Return (x, y) of the center of cell containing provided text 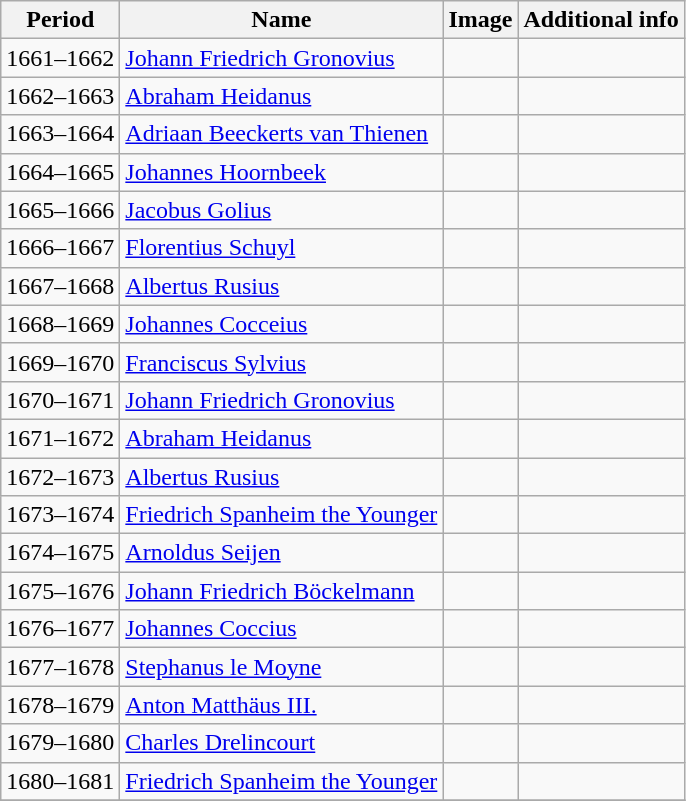
1663–1664 (60, 134)
Period (60, 20)
Jacobus Golius (282, 210)
Charles Drelincourt (282, 743)
Adriaan Beeckerts van Thienen (282, 134)
1667–1668 (60, 286)
1666–1667 (60, 248)
1670–1671 (60, 400)
Anton Matthäus III. (282, 705)
1677–1678 (60, 667)
Arnoldus Seijen (282, 553)
Johannes Cocceius (282, 324)
Florentius Schuyl (282, 248)
Johannes Hoornbeek (282, 172)
Stephanus le Moyne (282, 667)
Johannes Coccius (282, 629)
1673–1674 (60, 515)
Johann Friedrich Böckelmann (282, 591)
Franciscus Sylvius (282, 362)
1679–1680 (60, 743)
1674–1675 (60, 553)
1664–1665 (60, 172)
1676–1677 (60, 629)
1665–1666 (60, 210)
1672–1673 (60, 477)
1680–1681 (60, 781)
1668–1669 (60, 324)
1675–1676 (60, 591)
Additional info (601, 20)
Image (480, 20)
Name (282, 20)
1669–1670 (60, 362)
1671–1672 (60, 438)
1662–1663 (60, 96)
1678–1679 (60, 705)
1661–1662 (60, 58)
